Provide the (x, y) coordinate of the cell's center where the given text is located.  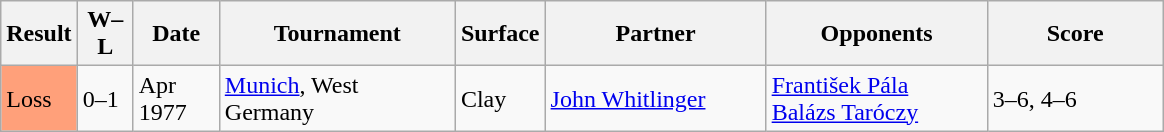
0–1 (105, 98)
Result (39, 34)
Date (176, 34)
František Pála Balázs Taróczy (876, 98)
3–6, 4–6 (1075, 98)
W–L (105, 34)
Surface (500, 34)
Munich, West Germany (337, 98)
Opponents (876, 34)
Partner (656, 34)
Apr 1977 (176, 98)
Loss (39, 98)
Clay (500, 98)
John Whitlinger (656, 98)
Tournament (337, 34)
Score (1075, 34)
